From the cell containing the given text, extract its center point as [x, y] coordinate. 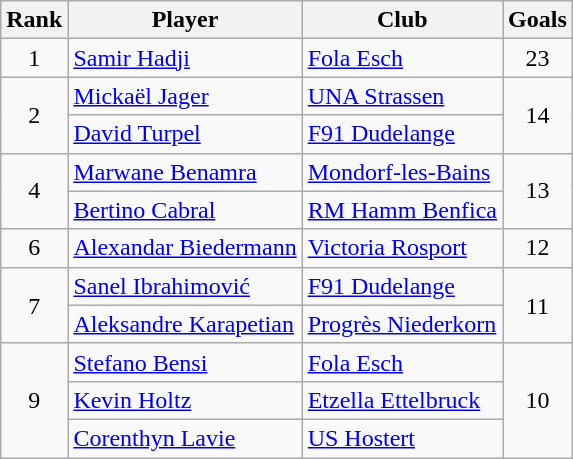
Etzella Ettelbruck [402, 400]
1 [34, 58]
Goals [538, 20]
2 [34, 115]
Alexandar Biedermann [185, 248]
Aleksandre Karapetian [185, 324]
Marwane Benamra [185, 172]
Samir Hadji [185, 58]
Sanel Ibrahimović [185, 286]
UNA Strassen [402, 96]
David Turpel [185, 134]
10 [538, 400]
Stefano Bensi [185, 362]
Mickaël Jager [185, 96]
Mondorf-les-Bains [402, 172]
4 [34, 191]
12 [538, 248]
Rank [34, 20]
Victoria Rosport [402, 248]
7 [34, 305]
6 [34, 248]
Kevin Holtz [185, 400]
Corenthyn Lavie [185, 438]
Progrès Niederkorn [402, 324]
13 [538, 191]
Club [402, 20]
11 [538, 305]
23 [538, 58]
US Hostert [402, 438]
Bertino Cabral [185, 210]
Player [185, 20]
RM Hamm Benfica [402, 210]
14 [538, 115]
9 [34, 400]
